Pinpoint the cell where the given text exists, returning its (X, Y) midpoint coordinate. 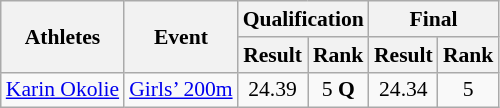
Event (180, 36)
Karin Okolie (62, 90)
Girls’ 200m (180, 90)
5 (468, 90)
24.39 (273, 90)
Qualification (304, 19)
Final (434, 19)
24.34 (404, 90)
Athletes (62, 36)
5 Q (338, 90)
